Identify which cell holds the provided text, then report its [X, Y] central coordinate. 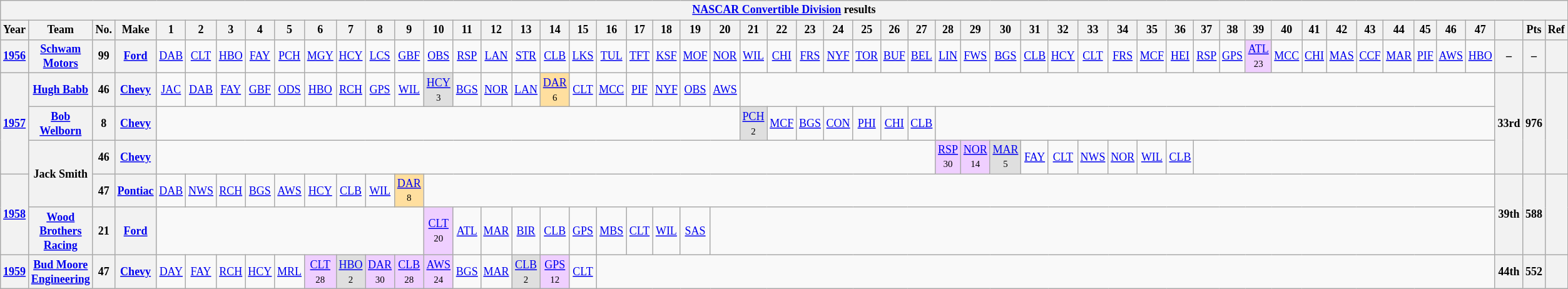
12 [496, 30]
ODS [290, 90]
41 [1315, 30]
BIR [526, 231]
1 [171, 30]
99 [104, 56]
40 [1286, 30]
42 [1341, 30]
CLT 28 [320, 272]
DAR 6 [554, 90]
39th [1509, 215]
17 [639, 30]
25 [867, 30]
44th [1509, 272]
LKS [583, 56]
Make [135, 30]
MOF [695, 56]
6 [320, 30]
HCY 3 [438, 90]
3 [230, 30]
22 [782, 30]
PCH 2 [753, 123]
PCH [290, 56]
RSP 30 [949, 157]
BEL [922, 56]
24 [838, 30]
7 [350, 30]
AWS 24 [438, 272]
DAR 8 [409, 191]
GPS 12 [554, 272]
10 [438, 30]
14 [554, 30]
33 [1092, 30]
29 [975, 30]
HBO 2 [350, 272]
9 [409, 30]
Team [60, 30]
Bud Moore Engineering [60, 272]
30 [1005, 30]
FWS [975, 56]
15 [583, 30]
ATL [467, 231]
CLB 2 [526, 272]
MAS [1341, 56]
26 [894, 30]
PHI [867, 123]
Schwam Motors [60, 56]
KSF [667, 56]
TUL [612, 56]
13 [526, 30]
27 [922, 30]
Jack Smith [60, 174]
LIN [949, 56]
No. [104, 30]
33rd [1509, 124]
4 [260, 30]
39 [1258, 30]
DAY [171, 272]
1959 [15, 272]
28 [949, 30]
LCS [380, 56]
1957 [15, 124]
CCF [1370, 56]
MAR 5 [1005, 157]
35 [1153, 30]
20 [725, 30]
JAC [171, 90]
43 [1370, 30]
Bob Welborn [60, 123]
19 [695, 30]
Wood Brothers Racing [60, 231]
CLT 20 [438, 231]
2 [201, 30]
Year [15, 30]
32 [1062, 30]
552 [1534, 272]
NASCAR Convertible Division results [784, 10]
16 [612, 30]
CON [838, 123]
1956 [15, 56]
37 [1206, 30]
TFT [639, 56]
NOR 14 [975, 157]
TOR [867, 56]
34 [1123, 30]
45 [1425, 30]
HEI [1180, 56]
36 [1180, 30]
CLB 28 [409, 272]
976 [1534, 124]
18 [667, 30]
Pontiac [135, 191]
31 [1035, 30]
Hugh Babb [60, 90]
MGY [320, 56]
STR [526, 56]
11 [467, 30]
44 [1399, 30]
BUF [894, 56]
MRL [290, 272]
38 [1233, 30]
1958 [15, 215]
588 [1534, 215]
DAR 30 [380, 272]
SAS [695, 231]
23 [810, 30]
5 [290, 30]
MBS [612, 231]
Ref [1556, 30]
Pts [1534, 30]
ATL 23 [1258, 56]
